Determine the (X, Y) coordinate at the center of the cell enclosing the given text.  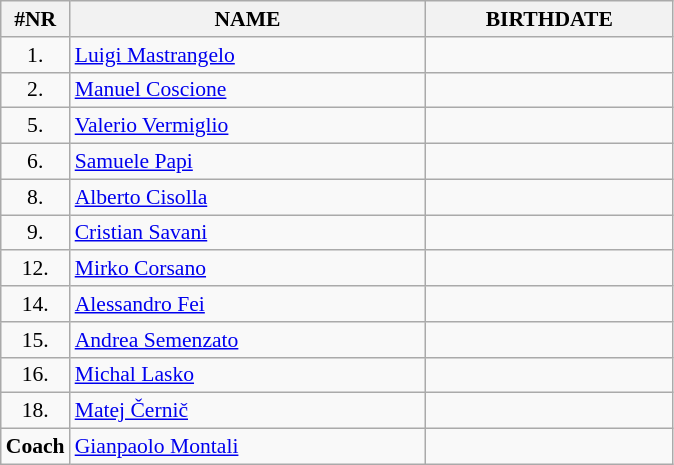
9. (36, 233)
Michal Lasko (248, 375)
1. (36, 55)
6. (36, 162)
15. (36, 340)
Alessandro Fei (248, 304)
Luigi Mastrangelo (248, 55)
NAME (248, 19)
Andrea Semenzato (248, 340)
#NR (36, 19)
Matej Černič (248, 411)
18. (36, 411)
12. (36, 269)
Alberto Cisolla (248, 197)
BIRTHDATE (549, 19)
Manuel Coscione (248, 90)
Valerio Vermiglio (248, 126)
Gianpaolo Montali (248, 447)
Samuele Papi (248, 162)
Cristian Savani (248, 233)
Mirko Corsano (248, 269)
2. (36, 90)
5. (36, 126)
8. (36, 197)
16. (36, 375)
14. (36, 304)
Coach (36, 447)
